Provide the [X, Y] coordinate of the cell's center where the given text is located.  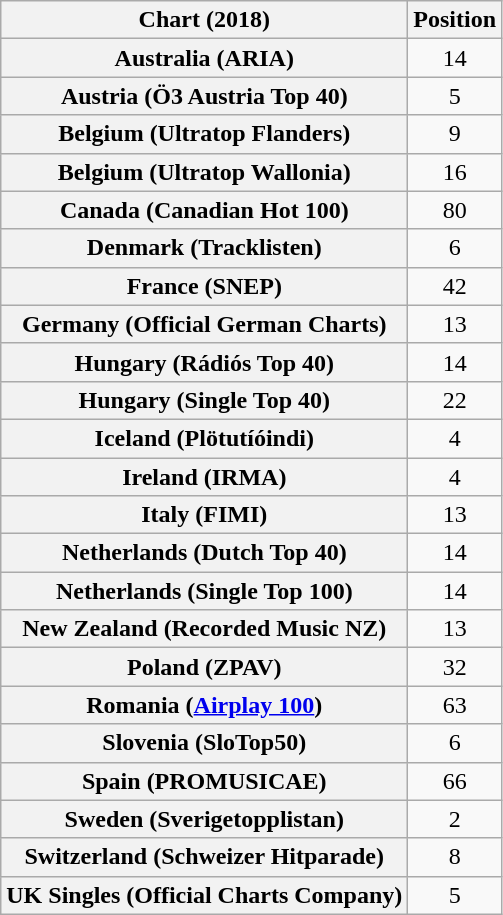
Position [455, 20]
80 [455, 210]
UK Singles (Official Charts Company) [204, 895]
Slovenia (SloTop50) [204, 743]
France (SNEP) [204, 286]
New Zealand (Recorded Music NZ) [204, 629]
63 [455, 705]
Austria (Ö3 Austria Top 40) [204, 96]
Hungary (Rádiós Top 40) [204, 362]
Netherlands (Dutch Top 40) [204, 553]
42 [455, 286]
Germany (Official German Charts) [204, 324]
22 [455, 400]
Belgium (Ultratop Wallonia) [204, 172]
Spain (PROMUSICAE) [204, 781]
Switzerland (Schweizer Hitparade) [204, 857]
66 [455, 781]
Sweden (Sverigetopplistan) [204, 819]
Belgium (Ultratop Flanders) [204, 134]
8 [455, 857]
Canada (Canadian Hot 100) [204, 210]
Chart (2018) [204, 20]
Italy (FIMI) [204, 515]
9 [455, 134]
Netherlands (Single Top 100) [204, 591]
Iceland (Plötutíóindi) [204, 438]
32 [455, 667]
Ireland (IRMA) [204, 477]
2 [455, 819]
Romania (Airplay 100) [204, 705]
Australia (ARIA) [204, 58]
16 [455, 172]
Poland (ZPAV) [204, 667]
Hungary (Single Top 40) [204, 400]
Denmark (Tracklisten) [204, 248]
